From the cell containing the given text, extract its center point as [x, y] coordinate. 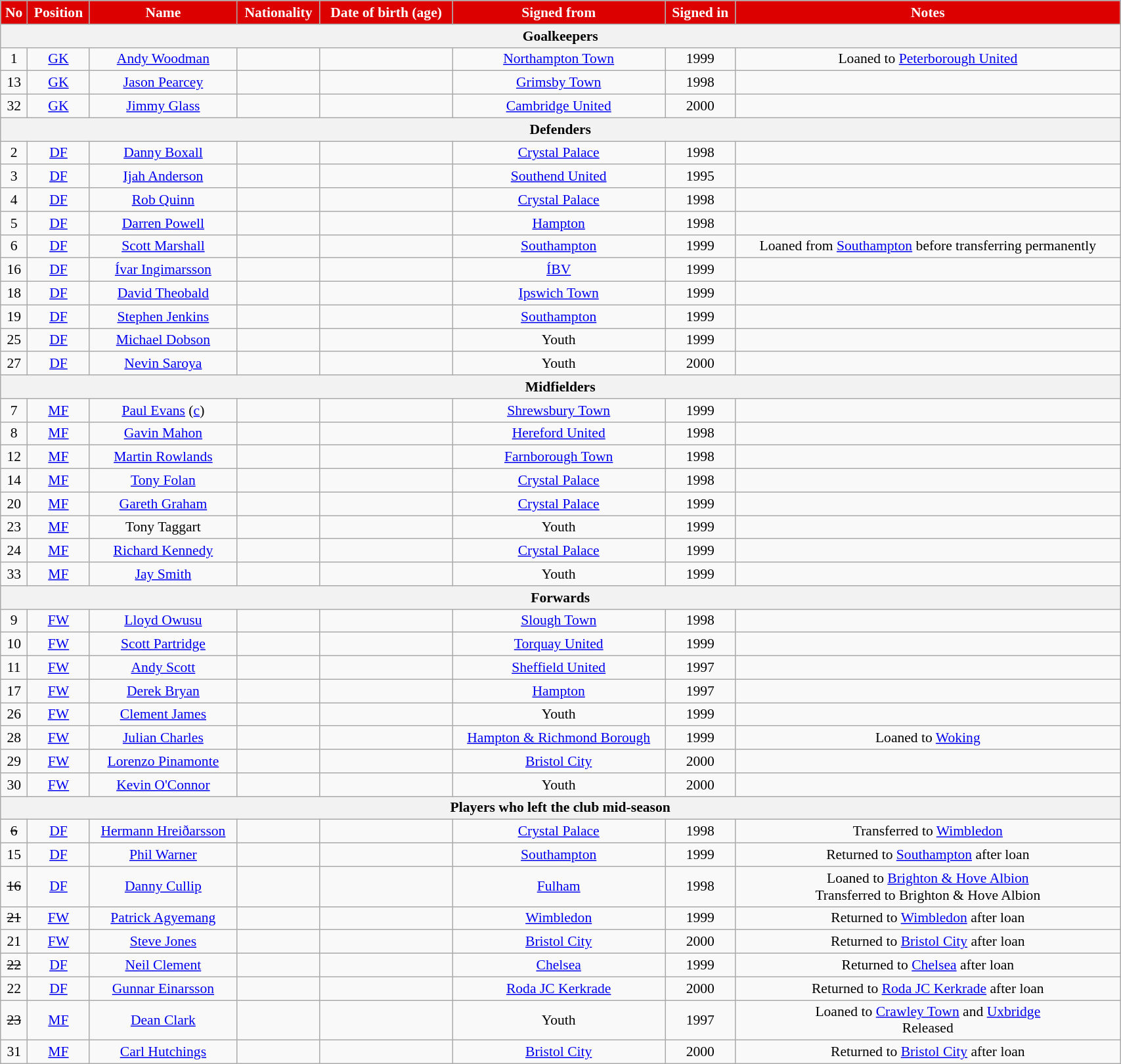
Roda JC Kerkrade [559, 988]
19 [14, 317]
7 [14, 410]
Jason Pearcey [163, 83]
Kevin O'Connor [163, 785]
Richard Kennedy [163, 551]
Dean Clark [163, 1021]
Gareth Graham [163, 504]
Nationality [278, 12]
Returned to Chelsea after loan [928, 965]
No [14, 12]
Darren Powell [163, 223]
Andy Woodman [163, 59]
Scott Marshall [163, 246]
25 [14, 340]
Farnborough Town [559, 457]
Notes [928, 12]
Returned to Southampton after loan [928, 855]
Southend United [559, 177]
Andy Scott [163, 668]
2 [14, 153]
David Theobald [163, 294]
Chelsea [559, 965]
32 [14, 106]
Stephen Jenkins [163, 317]
Julian Charles [163, 738]
Position [59, 12]
Fulham [559, 887]
Hereford United [559, 433]
Torquay United [559, 644]
Date of birth (age) [386, 12]
15 [14, 855]
5 [14, 223]
Loaned to Crawley Town and UxbridgeReleased [928, 1021]
Tony Folan [163, 481]
Signed in [700, 12]
Grimsby Town [559, 83]
Signed from [559, 12]
Tony Taggart [163, 527]
Northampton Town [559, 59]
17 [14, 691]
Returned to Roda JC Kerkrade after loan [928, 988]
Wimbledon [559, 918]
Steve Jones [163, 942]
29 [14, 761]
9 [14, 621]
Players who left the club mid-season [561, 808]
33 [14, 574]
18 [14, 294]
31 [14, 1052]
Hampton & Richmond Borough [559, 738]
Danny Boxall [163, 153]
Derek Bryan [163, 691]
Ipswich Town [559, 294]
Midfielders [561, 387]
Gunnar Einarsson [163, 988]
Hermann Hreiðarsson [163, 831]
Slough Town [559, 621]
Loaned to Woking [928, 738]
Jimmy Glass [163, 106]
Cambridge United [559, 106]
14 [14, 481]
Rob Quinn [163, 200]
Lloyd Owusu [163, 621]
Neil Clement [163, 965]
Gavin Mahon [163, 433]
Nevin Saroya [163, 364]
10 [14, 644]
Defenders [561, 129]
Jay Smith [163, 574]
Martin Rowlands [163, 457]
Paul Evans (c) [163, 410]
Loaned to Peterborough United [928, 59]
28 [14, 738]
Goalkeepers [561, 36]
20 [14, 504]
30 [14, 785]
Clement James [163, 715]
Danny Cullip [163, 887]
12 [14, 457]
Scott Partridge [163, 644]
Loaned from Southampton before transferring permanently [928, 246]
24 [14, 551]
Sheffield United [559, 668]
Returned to Wimbledon after loan [928, 918]
Shrewsbury Town [559, 410]
Loaned to Brighton & Hove AlbionTransferred to Brighton & Hove Albion [928, 887]
Ívar Ingimarsson [163, 270]
13 [14, 83]
Forwards [561, 598]
Carl Hutchings [163, 1052]
1995 [700, 177]
Patrick Agyemang [163, 918]
Ijah Anderson [163, 177]
27 [14, 364]
Michael Dobson [163, 340]
ÍBV [559, 270]
4 [14, 200]
Phil Warner [163, 855]
Lorenzo Pinamonte [163, 761]
3 [14, 177]
Transferred to Wimbledon [928, 831]
Name [163, 12]
8 [14, 433]
26 [14, 715]
11 [14, 668]
1 [14, 59]
